Search for the cell housing the specified text and yield its (x, y) center coordinate. 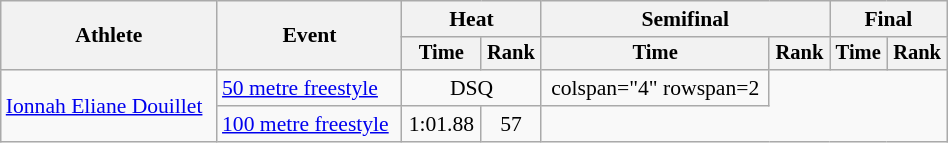
colspan="4" rowspan=2 (655, 88)
50 metre freestyle (310, 88)
100 metre freestyle (310, 124)
1:01.88 (442, 124)
Heat (472, 19)
Event (310, 36)
Semifinal (685, 19)
Ionnah Eliane Douillet (109, 106)
Athlete (109, 36)
57 (511, 124)
DSQ (472, 88)
Final (889, 19)
